From the cell containing the given text, extract its center point as (X, Y) coordinate. 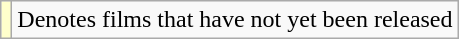
Denotes films that have not yet been released (235, 20)
